Return the (x, y) coordinate for the center point of the cell that contains the specified text.  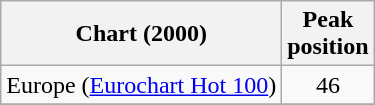
Peakposition (328, 34)
Europe (Eurochart Hot 100) (142, 85)
46 (328, 85)
Chart (2000) (142, 34)
